Identify which cell holds the provided text, then report its [x, y] central coordinate. 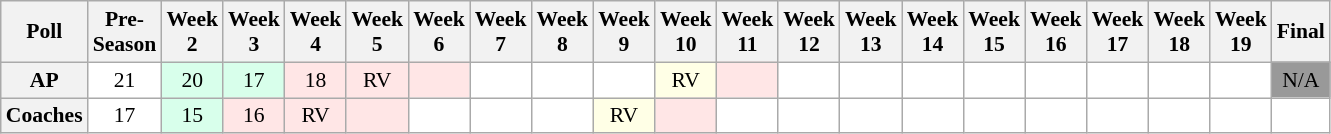
15 [192, 116]
Pre-Season [125, 32]
Week3 [254, 32]
21 [125, 80]
Week2 [192, 32]
Week7 [501, 32]
Poll [44, 32]
N/A [1301, 80]
Week6 [439, 32]
18 [316, 80]
Final [1301, 32]
Week15 [994, 32]
Week14 [933, 32]
Week8 [562, 32]
Week17 [1118, 32]
Week13 [871, 32]
AP [44, 80]
Week18 [1179, 32]
Week12 [809, 32]
Coaches [44, 116]
Week5 [377, 32]
Week10 [686, 32]
Week11 [748, 32]
16 [254, 116]
Week16 [1056, 32]
Week19 [1241, 32]
20 [192, 80]
Week9 [624, 32]
Week4 [316, 32]
